For the text-containing cell, return its midpoint in [X, Y] coordinate format. 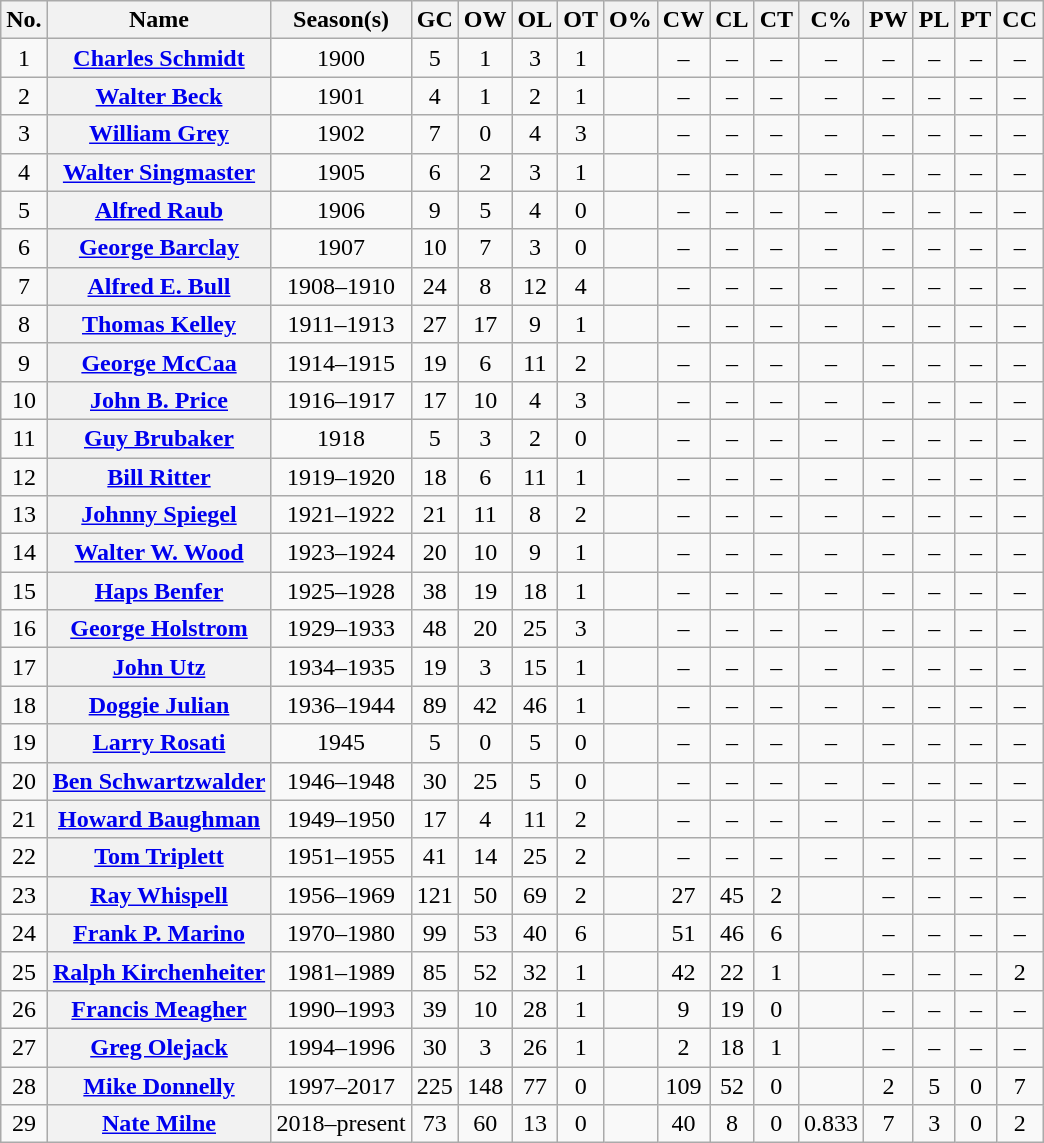
1990–1993 [341, 1009]
1902 [341, 134]
Alfred Raub [159, 210]
1925–1928 [341, 591]
77 [535, 1085]
OL [535, 20]
Thomas Kelley [159, 324]
O% [631, 20]
Ben Schwartzwalder [159, 781]
41 [434, 857]
38 [434, 591]
32 [535, 971]
1911–1913 [341, 324]
PT [976, 20]
1970–1980 [341, 933]
45 [732, 895]
1907 [341, 248]
CT [776, 20]
1918 [341, 438]
Alfred E. Bull [159, 286]
1997–2017 [341, 1085]
1923–1924 [341, 553]
Ray Whispell [159, 895]
99 [434, 933]
1994–1996 [341, 1047]
109 [683, 1085]
1951–1955 [341, 857]
1949–1950 [341, 819]
Howard Baughman [159, 819]
1946–1948 [341, 781]
George McCaa [159, 362]
23 [24, 895]
John B. Price [159, 400]
1916–1917 [341, 400]
PL [934, 20]
C% [832, 20]
Ralph Kirchenheiter [159, 971]
0.833 [832, 1124]
Doggie Julian [159, 705]
Walter Beck [159, 96]
Bill Ritter [159, 477]
Charles Schmidt [159, 58]
51 [683, 933]
1901 [341, 96]
PW [889, 20]
1956–1969 [341, 895]
2018–present [341, 1124]
No. [24, 20]
Name [159, 20]
48 [434, 629]
1934–1935 [341, 667]
29 [24, 1124]
Haps Benfer [159, 591]
1908–1910 [341, 286]
Walter W. Wood [159, 553]
1921–1922 [341, 515]
121 [434, 895]
89 [434, 705]
John Utz [159, 667]
Francis Meagher [159, 1009]
Larry Rosati [159, 743]
Greg Olejack [159, 1047]
1936–1944 [341, 705]
Mike Donnelly [159, 1085]
Johnny Spiegel [159, 515]
Walter Singmaster [159, 172]
16 [24, 629]
1929–1933 [341, 629]
George Holstrom [159, 629]
53 [485, 933]
60 [485, 1124]
Frank P. Marino [159, 933]
CC [1020, 20]
85 [434, 971]
1914–1915 [341, 362]
39 [434, 1009]
1905 [341, 172]
OT [581, 20]
1906 [341, 210]
Season(s) [341, 20]
1900 [341, 58]
50 [485, 895]
CW [683, 20]
69 [535, 895]
1945 [341, 743]
Nate Milne [159, 1124]
George Barclay [159, 248]
1981–1989 [341, 971]
Guy Brubaker [159, 438]
148 [485, 1085]
1919–1920 [341, 477]
Tom Triplett [159, 857]
73 [434, 1124]
CL [732, 20]
William Grey [159, 134]
225 [434, 1085]
GC [434, 20]
OW [485, 20]
